Capture the cell that displays the provided text and extract its (X, Y) central coordinate. 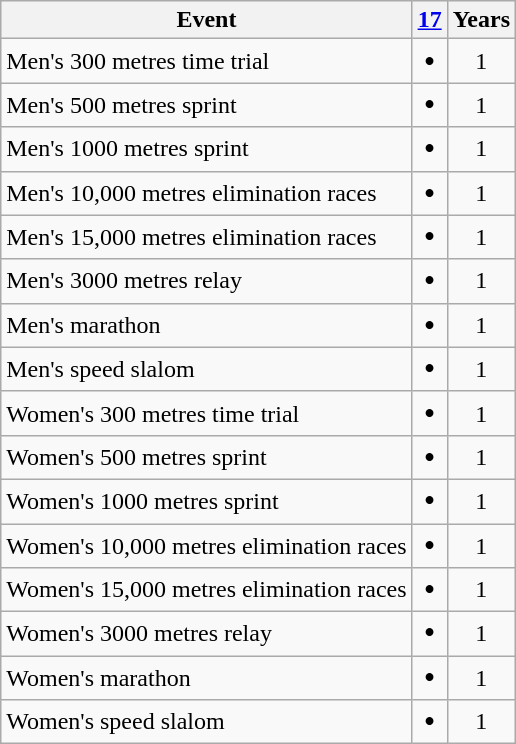
Men's 1000 metres sprint (206, 149)
Men's speed slalom (206, 369)
Years (481, 20)
Women's speed slalom (206, 722)
Men's 500 metres sprint (206, 105)
Women's 15,000 metres elimination races (206, 590)
Women's 3000 metres relay (206, 634)
Men's 3000 metres relay (206, 281)
Women's 10,000 metres elimination races (206, 546)
Men's 10,000 metres elimination races (206, 193)
Women's 500 metres sprint (206, 457)
Event (206, 20)
Men's 15,000 metres elimination races (206, 237)
Women's 300 metres time trial (206, 413)
Men's marathon (206, 325)
Men's 300 metres time trial (206, 61)
17 (430, 20)
Women's marathon (206, 678)
Women's 1000 metres sprint (206, 501)
